Locate the cell with the specified text and output its [X, Y] center coordinate. 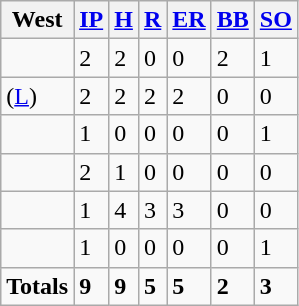
R [152, 20]
ER [189, 20]
4 [124, 210]
West [38, 20]
SO [276, 20]
BB [232, 20]
H [124, 20]
Totals [38, 286]
IP [92, 20]
(L) [38, 96]
